Find where the given text appears and provide that cell's center as [X, Y] coordinate. 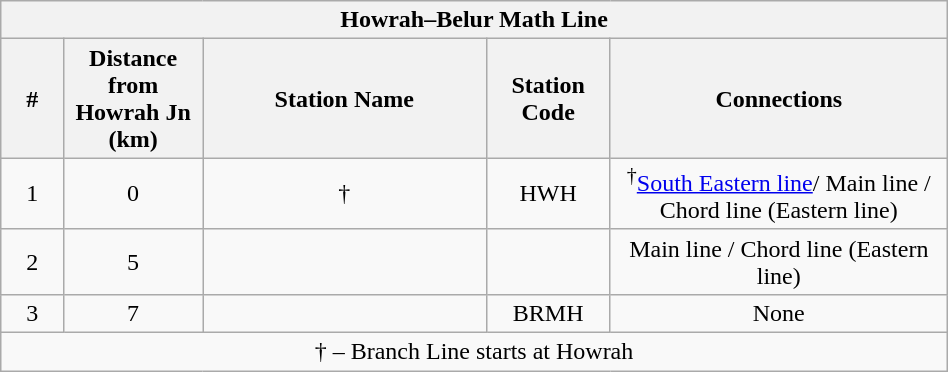
5 [134, 262]
Connections [778, 98]
Station Name [344, 98]
† [344, 194]
1 [32, 194]
None [778, 313]
†South Eastern line/ Main line / Chord line (Eastern line) [778, 194]
BRMH [548, 313]
2 [32, 262]
† – Branch Line starts at Howrah [474, 352]
Howrah–Belur Math Line [474, 20]
7 [134, 313]
0 [134, 194]
Distance from Howrah Jn (km) [134, 98]
# [32, 98]
HWH [548, 194]
Station Code [548, 98]
Main line / Chord line (Eastern line) [778, 262]
3 [32, 313]
